Extract the (X, Y) coordinate from the center of the cell holding the provided text.  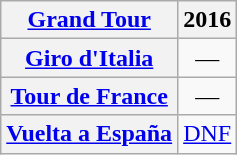
Giro d'Italia (90, 58)
2016 (208, 20)
Grand Tour (90, 20)
Vuelta a España (90, 134)
Tour de France (90, 96)
DNF (208, 134)
